From the cell containing the given text, extract its center point as [X, Y] coordinate. 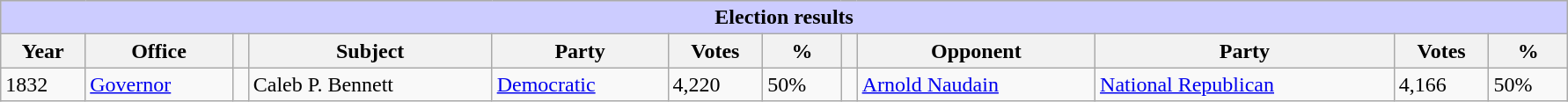
Opponent [976, 51]
Governor [158, 84]
Subject [370, 51]
Office [158, 51]
Caleb P. Bennett [370, 84]
4,166 [1441, 84]
1832 [43, 84]
Arnold Naudain [976, 84]
Election results [785, 18]
4,220 [715, 84]
Democratic [580, 84]
National Republican [1245, 84]
Year [43, 51]
